From the cell containing the given text, extract its center point as [x, y] coordinate. 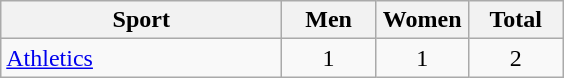
Men [329, 20]
Women [422, 20]
Total [516, 20]
2 [516, 58]
Sport [142, 20]
Athletics [142, 58]
